Provide the (X, Y) coordinate of the cell's center where the given text is located.  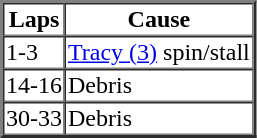
Tracy (3) spin/stall (159, 52)
14-16 (34, 86)
1-3 (34, 52)
Laps (34, 20)
Cause (159, 20)
30-33 (34, 118)
